Return the [x, y] coordinate for the center point of the cell that contains the specified text.  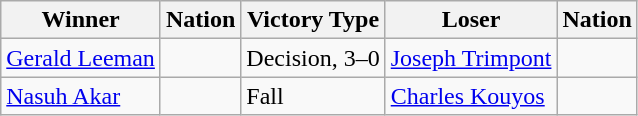
Loser [471, 20]
Decision, 3–0 [313, 58]
Victory Type [313, 20]
Nasuh Akar [81, 96]
Gerald Leeman [81, 58]
Winner [81, 20]
Charles Kouyos [471, 96]
Fall [313, 96]
Joseph Trimpont [471, 58]
